For the text-containing cell, return its midpoint in [X, Y] coordinate format. 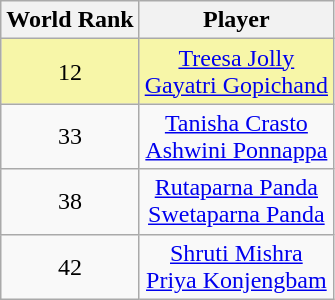
Rutaparna PandaSwetaparna Panda [236, 202]
12 [70, 72]
Player [236, 20]
42 [70, 266]
Treesa JollyGayatri Gopichand [236, 72]
World Rank [70, 20]
38 [70, 202]
33 [70, 136]
Tanisha CrastoAshwini Ponnappa [236, 136]
Shruti MishraPriya Konjengbam [236, 266]
